Provide the [x, y] coordinate of the cell's center where the given text is located.  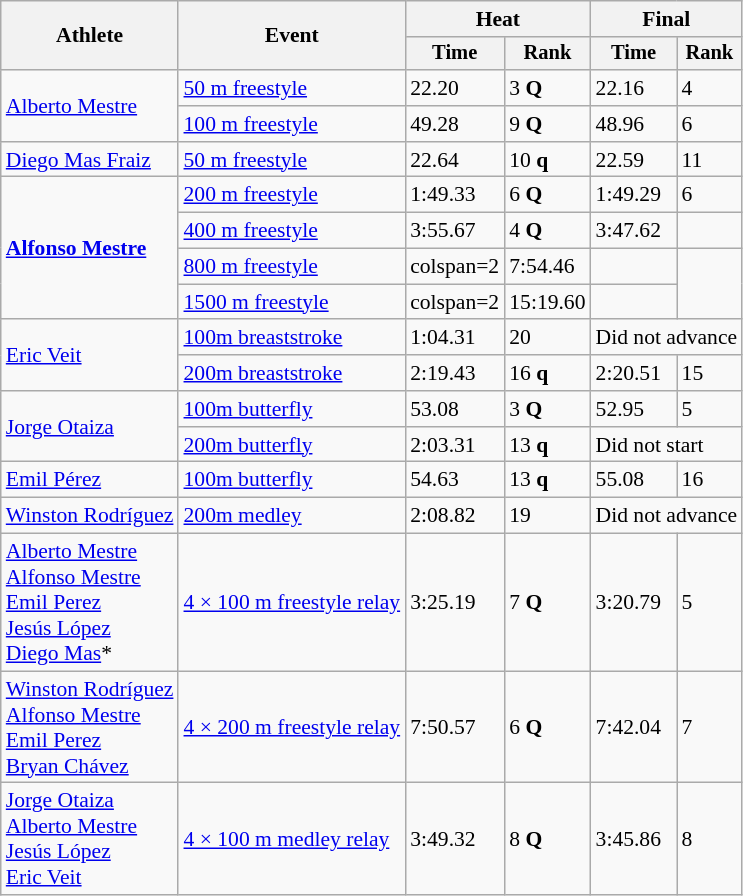
1:04.31 [454, 338]
3:55.67 [454, 231]
200m breaststroke [292, 373]
7:54.46 [547, 267]
Did not start [667, 445]
9 Q [547, 124]
20 [547, 338]
4 × 100 m medley relay [292, 839]
49.28 [454, 124]
Diego Mas Fraiz [90, 160]
Winston Rodríguez [90, 516]
22.59 [634, 160]
2:19.43 [454, 373]
54.63 [454, 480]
Alberto MestreAlfonso MestreEmil PerezJesús LópezDiego Mas* [90, 603]
11 [710, 160]
3:49.32 [454, 839]
Jorge OtaizaAlberto MestreJesús LópezEric Veit [90, 839]
Winston RodríguezAlfonso MestreEmil PerezBryan Chávez [90, 727]
22.64 [454, 160]
15 [710, 373]
1:49.29 [634, 195]
Athlete [90, 36]
7:50.57 [454, 727]
100m breaststroke [292, 338]
Event [292, 36]
4 × 100 m freestyle relay [292, 603]
52.95 [634, 409]
15:19.60 [547, 302]
2:03.31 [454, 445]
22.16 [634, 88]
48.96 [634, 124]
22.20 [454, 88]
16 [710, 480]
3:25.19 [454, 603]
19 [547, 516]
55.08 [634, 480]
7 [710, 727]
10 q [547, 160]
3:20.79 [634, 603]
7:42.04 [634, 727]
200m butterfly [292, 445]
Alberto Mestre [90, 106]
200 m freestyle [292, 195]
4 [710, 88]
Alfonso Mestre [90, 248]
1500 m freestyle [292, 302]
8 [710, 839]
400 m freestyle [292, 231]
4 × 200 m freestyle relay [292, 727]
200m medley [292, 516]
4 Q [547, 231]
1:49.33 [454, 195]
8 Q [547, 839]
Eric Veit [90, 356]
16 q [547, 373]
3:45.86 [634, 839]
Final [667, 19]
Heat [498, 19]
7 Q [547, 603]
2:20.51 [634, 373]
800 m freestyle [292, 267]
53.08 [454, 409]
Emil Pérez [90, 480]
100 m freestyle [292, 124]
3:47.62 [634, 231]
2:08.82 [454, 516]
Jorge Otaiza [90, 426]
